Determine the [x, y] coordinate at the center of the cell enclosing the given text.  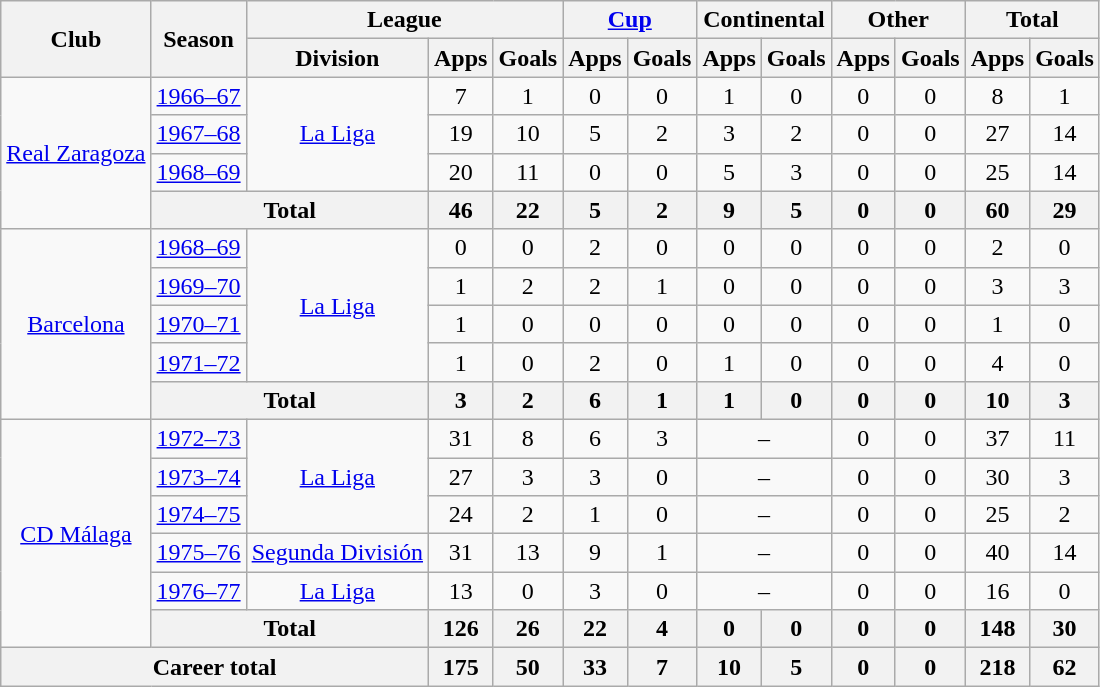
24 [461, 515]
1966–67 [198, 96]
37 [997, 438]
Season [198, 39]
40 [997, 553]
50 [528, 667]
Segunda División [337, 553]
Continental [764, 20]
1971–72 [198, 362]
1970–71 [198, 324]
175 [461, 667]
26 [528, 629]
1974–75 [198, 515]
1972–73 [198, 438]
Real Zaragoza [76, 153]
1967–68 [198, 134]
46 [461, 210]
60 [997, 210]
62 [1065, 667]
29 [1065, 210]
Cup [630, 20]
League [404, 20]
148 [997, 629]
33 [595, 667]
Career total [215, 667]
Other [898, 20]
1973–74 [198, 477]
126 [461, 629]
Division [337, 58]
1969–70 [198, 286]
20 [461, 172]
Barcelona [76, 324]
1975–76 [198, 553]
1976–77 [198, 591]
19 [461, 134]
16 [997, 591]
218 [997, 667]
CD Málaga [76, 533]
Club [76, 39]
